Output the (x, y) coordinate of the center of the cell containing the given text.  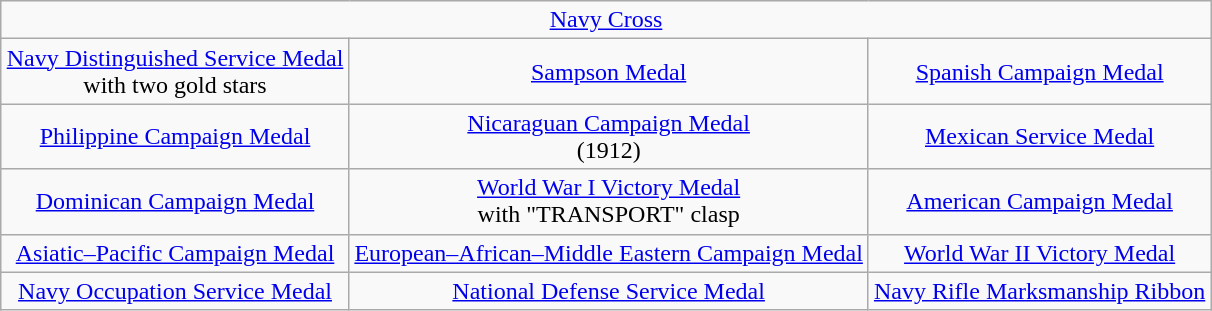
Philippine Campaign Medal (175, 136)
European–African–Middle Eastern Campaign Medal (609, 253)
Spanish Campaign Medal (1039, 72)
Mexican Service Medal (1039, 136)
Sampson Medal (609, 72)
American Campaign Medal (1039, 202)
World War II Victory Medal (1039, 253)
Dominican Campaign Medal (175, 202)
Navy Occupation Service Medal (175, 291)
National Defense Service Medal (609, 291)
Navy Rifle Marksmanship Ribbon (1039, 291)
Nicaraguan Campaign Medal(1912) (609, 136)
Asiatic–Pacific Campaign Medal (175, 253)
Navy Cross (606, 20)
World War I Victory Medalwith "TRANSPORT" clasp (609, 202)
Navy Distinguished Service Medalwith two gold stars (175, 72)
